Return the [x, y] coordinate for the center point of the cell that contains the specified text.  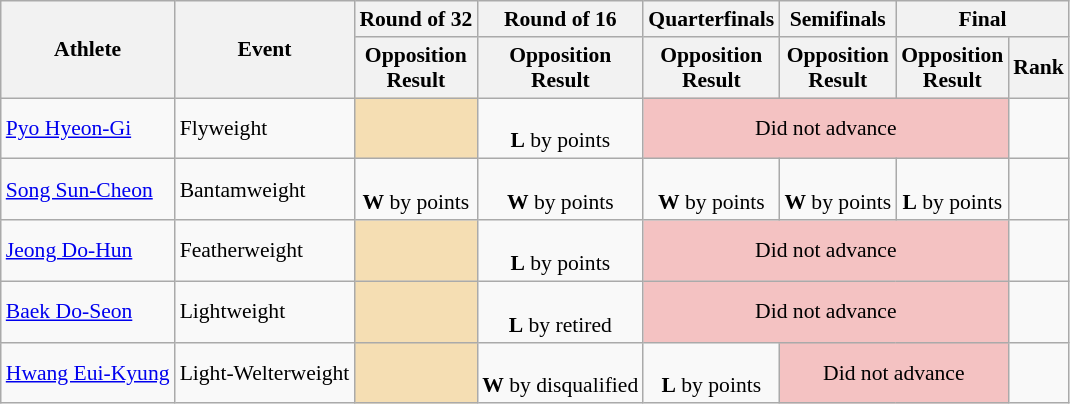
Baek Do-Seon [88, 312]
Event [265, 50]
Quarterfinals [711, 19]
Round of 32 [416, 19]
Lightweight [265, 312]
Song Sun-Cheon [88, 190]
Rank [1038, 68]
Athlete [88, 50]
Flyweight [265, 128]
Final [982, 19]
Featherweight [265, 250]
W by disqualified [560, 372]
Hwang Eui-Kyung [88, 372]
Pyo Hyeon-Gi [88, 128]
Semifinals [838, 19]
Round of 16 [560, 19]
Light-Welterweight [265, 372]
Bantamweight [265, 190]
Jeong Do-Hun [88, 250]
L by retired [560, 312]
